Find where the given text appears and provide that cell's center as [X, Y] coordinate. 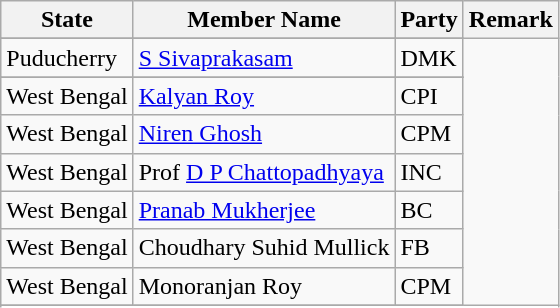
S Sivaprakasam [264, 58]
FB [429, 248]
DMK [429, 58]
BC [429, 210]
CPI [429, 96]
Kalyan Roy [264, 96]
Monoranjan Roy [264, 286]
Member Name [264, 20]
Remark [510, 20]
Puducherry [67, 58]
Choudhary Suhid Mullick [264, 248]
State [67, 20]
Party [429, 20]
Niren Ghosh [264, 134]
Prof D P Chattopadhyaya [264, 172]
Pranab Mukherjee [264, 210]
INC [429, 172]
